Extract the (x, y) coordinate from the center of the cell holding the provided text.  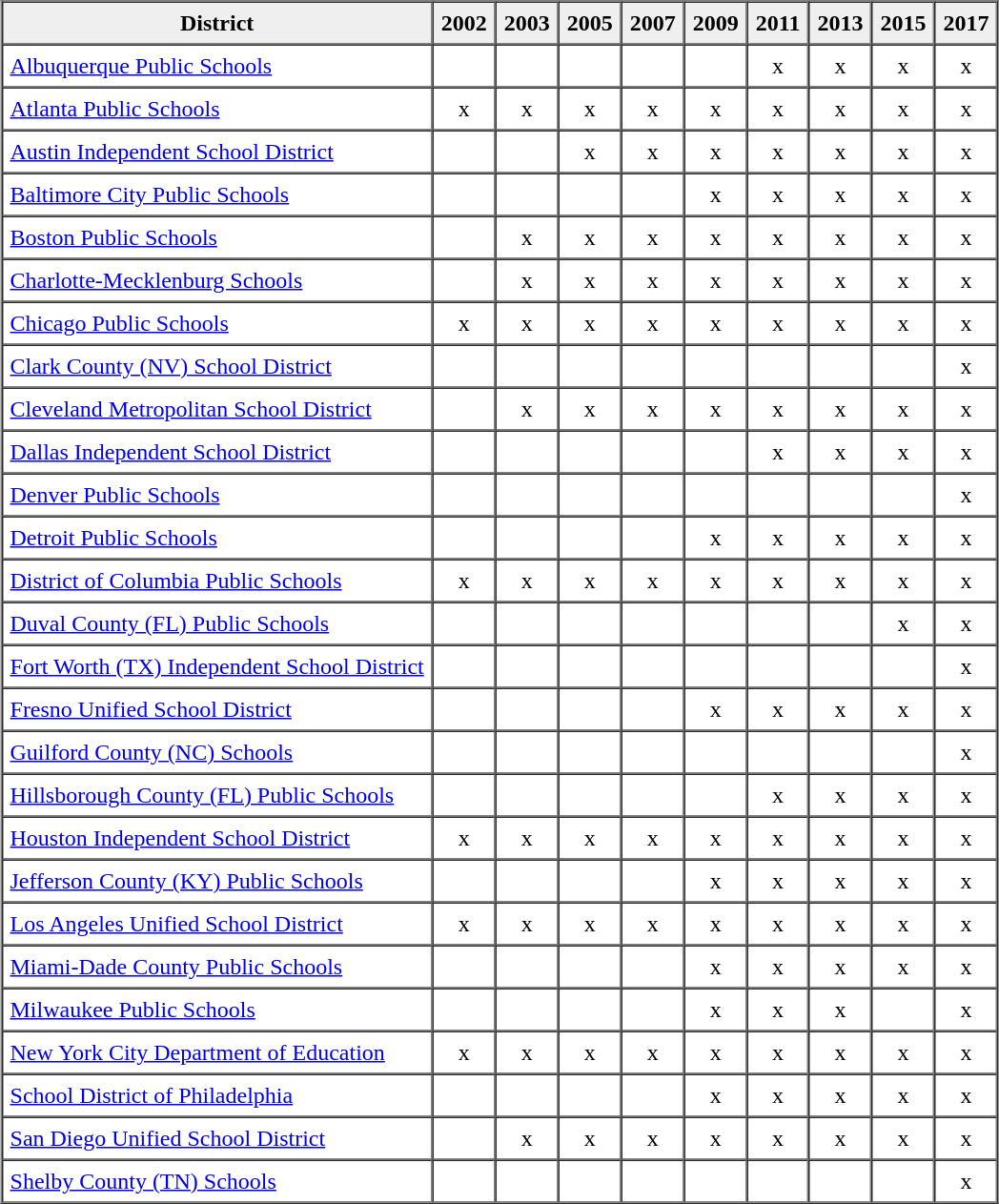
Duval County (FL) Public Schools (217, 623)
Albuquerque Public Schools (217, 65)
2013 (840, 23)
2005 (590, 23)
Cleveland Metropolitan School District (217, 408)
Atlanta Public Schools (217, 109)
2017 (966, 23)
2009 (716, 23)
Boston Public Schools (217, 236)
2007 (653, 23)
Hillsborough County (FL) Public Schools (217, 795)
Shelby County (TN) Schools (217, 1180)
2002 (464, 23)
Charlotte-Mecklenburg Schools (217, 280)
Jefferson County (KY) Public Schools (217, 881)
2003 (527, 23)
Milwaukee Public Schools (217, 1009)
Houston Independent School District (217, 837)
Los Angeles Unified School District (217, 923)
Miami-Dade County Public Schools (217, 967)
School District of Philadelphia (217, 1094)
Chicago Public Schools (217, 322)
Baltimore City Public Schools (217, 194)
District (217, 23)
Fort Worth (TX) Independent School District (217, 665)
Guilford County (NC) Schools (217, 751)
District of Columbia Public Schools (217, 580)
Austin Independent School District (217, 151)
2015 (903, 23)
San Diego Unified School District (217, 1138)
Dallas Independent School District (217, 452)
Fresno Unified School District (217, 709)
New York City Department of Education (217, 1052)
2011 (778, 23)
Detroit Public Schools (217, 538)
Denver Public Schools (217, 494)
Clark County (NV) School District (217, 366)
